Extract the [x, y] coordinate from the center of the cell holding the provided text.  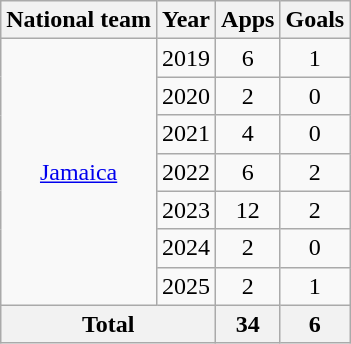
2023 [186, 210]
National team [79, 20]
2021 [186, 134]
2022 [186, 172]
34 [248, 324]
Goals [315, 20]
4 [248, 134]
Total [108, 324]
2024 [186, 248]
Jamaica [79, 172]
Apps [248, 20]
2020 [186, 96]
12 [248, 210]
Year [186, 20]
2025 [186, 286]
2019 [186, 58]
